For the text-containing cell, return its midpoint in (X, Y) coordinate format. 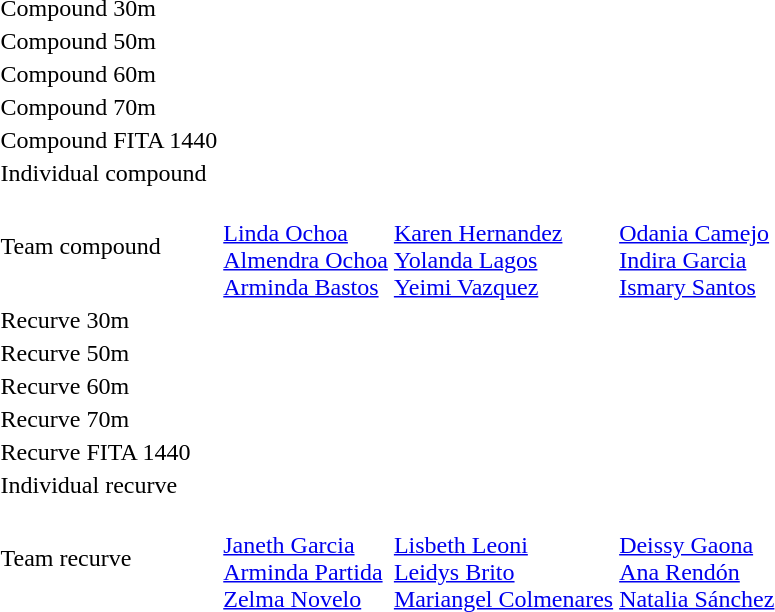
Linda OchoaAlmendra OchoaArminda Bastos (306, 246)
Karen HernandezYolanda LagosYeimi Vazquez (503, 246)
